Capture the cell that displays the provided text and extract its (x, y) central coordinate. 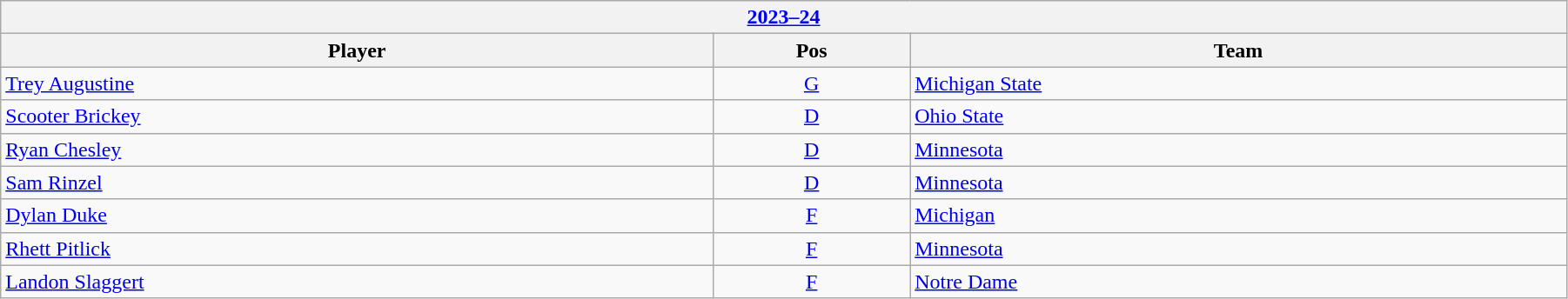
2023–24 (784, 17)
Scooter Brickey (357, 116)
Team (1239, 50)
Pos (812, 50)
G (812, 83)
Trey Augustine (357, 83)
Notre Dame (1239, 282)
Rhett Pitlick (357, 249)
Ryan Chesley (357, 149)
Sam Rinzel (357, 183)
Dylan Duke (357, 216)
Michigan (1239, 216)
Michigan State (1239, 83)
Player (357, 50)
Landon Slaggert (357, 282)
Ohio State (1239, 116)
